Locate the cell with the specified text and output its (X, Y) center coordinate. 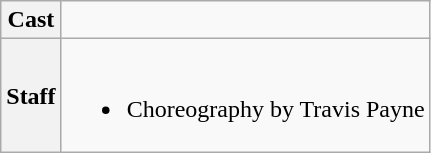
Staff (31, 96)
Choreography by Travis Payne (246, 96)
Cast (31, 20)
